Extract the [X, Y] coordinate from the center of the cell holding the provided text.  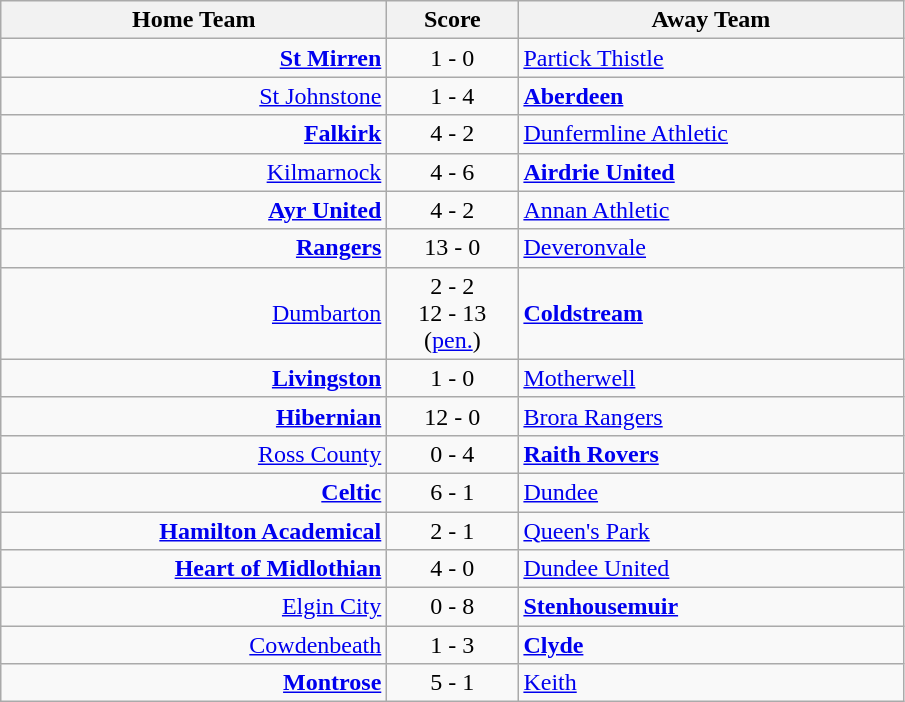
Aberdeen [711, 96]
Heart of Midlothian [194, 569]
2 - 1 [452, 531]
2 - 2 12 - 13 (pen.) [452, 313]
Annan Athletic [711, 210]
Stenhousemuir [711, 607]
Clyde [711, 645]
Kilmarnock [194, 172]
St Johnstone [194, 96]
Queen's Park [711, 531]
4 - 0 [452, 569]
6 - 1 [452, 492]
Dunfermline Athletic [711, 134]
Elgin City [194, 607]
12 - 0 [452, 416]
Partick Thistle [711, 58]
Falkirk [194, 134]
Ayr United [194, 210]
Deveronvale [711, 248]
Score [452, 20]
Montrose [194, 683]
Celtic [194, 492]
Hibernian [194, 416]
Hamilton Academical [194, 531]
Keith [711, 683]
Cowdenbeath [194, 645]
0 - 8 [452, 607]
0 - 4 [452, 454]
1 - 4 [452, 96]
Raith Rovers [711, 454]
Motherwell [711, 378]
Dundee United [711, 569]
13 - 0 [452, 248]
Dundee [711, 492]
Brora Rangers [711, 416]
4 - 6 [452, 172]
Home Team [194, 20]
Away Team [711, 20]
St Mirren [194, 58]
Airdrie United [711, 172]
Dumbarton [194, 313]
Livingston [194, 378]
5 - 1 [452, 683]
Ross County [194, 454]
Coldstream [711, 313]
Rangers [194, 248]
1 - 3 [452, 645]
